Extract the (X, Y) coordinate from the center of the cell holding the provided text.  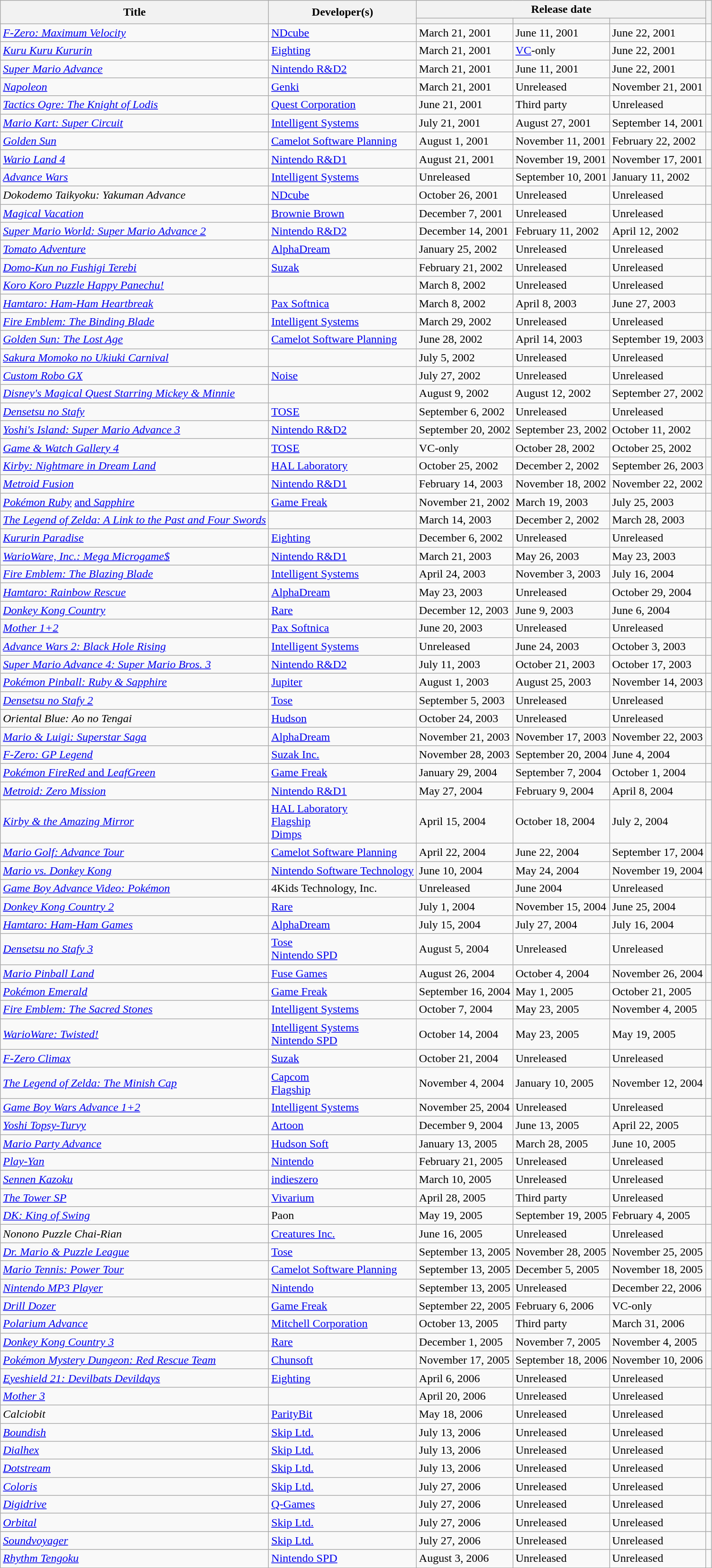
June 6, 2004 (658, 610)
Wario Land 4 (135, 159)
February 14, 2003 (465, 484)
Kirby: Nightmare in Dream Land (135, 466)
DK: King of Swing (135, 1216)
Eyeshield 21: Devilbats Devildays (135, 1378)
October 13, 2005 (465, 1324)
December 6, 2002 (465, 538)
November 4, 2004 (465, 1083)
November 15, 2004 (561, 907)
November 21, 2002 (465, 502)
November 11, 2001 (561, 141)
Pokémon Ruby and Sapphire (135, 502)
October 29, 2004 (658, 592)
June 9, 2003 (561, 610)
August 9, 2002 (465, 394)
Q-Games (343, 1504)
February 6, 2006 (561, 1306)
November 3, 2003 (561, 574)
February 11, 2002 (561, 231)
May 26, 2003 (561, 556)
April 12, 2002 (658, 231)
Suzak Inc. (343, 754)
September 17, 2004 (658, 853)
March 28, 2005 (561, 1143)
August 25, 2003 (561, 682)
Boundish (135, 1432)
Golden Sun: The Lost Age (135, 339)
Nintendo SPD (343, 1559)
November 25, 2005 (658, 1252)
July 11, 2003 (465, 664)
September 6, 2002 (465, 412)
Coloris (135, 1486)
Magical Vacation (135, 213)
January 29, 2004 (465, 772)
March 19, 2003 (561, 502)
November 19, 2001 (561, 159)
Yoshi Topsy-Turvy (135, 1125)
Creatures Inc. (343, 1234)
Digidrive (135, 1504)
Golden Sun (135, 141)
December 5, 2005 (561, 1270)
Paon (343, 1216)
April 22, 2005 (658, 1125)
September 20, 2002 (465, 430)
Yoshi's Island: Super Mario Advance 3 (135, 430)
November 7, 2005 (561, 1342)
Fire Emblem: The Binding Blade (135, 321)
August 1, 2003 (465, 682)
October 18, 2004 (561, 822)
September 23, 2002 (561, 430)
June 2004 (561, 889)
October 4, 2004 (561, 973)
February 9, 2004 (561, 790)
March 29, 2002 (465, 321)
November 10, 2006 (658, 1360)
Mario Pinball Land (135, 973)
Dokodemo Taikyoku: Yakuman Advance (135, 195)
June 22, 2004 (561, 853)
Pokémon Emerald (135, 991)
November 28, 2005 (561, 1252)
Pokémon Pinball: Ruby & Sapphire (135, 682)
November 18, 2005 (658, 1270)
Mitchell Corporation (343, 1324)
March 10, 2005 (465, 1180)
Napoleon (135, 87)
Fire Emblem: The Blazing Blade (135, 574)
Quest Corporation (343, 105)
September 26, 2003 (658, 466)
June 16, 2005 (465, 1234)
Disney's Magical Quest Starring Mickey & Minnie (135, 394)
Hudson Soft (343, 1143)
The Legend of Zelda: The Minish Cap (135, 1083)
July 27, 2004 (561, 925)
Genki (343, 87)
Donkey Kong Country (135, 610)
Rhythm Tengoku (135, 1559)
Game Boy Wars Advance 1+2 (135, 1107)
Advance Wars (135, 177)
September 19, 2003 (658, 339)
April 24, 2003 (465, 574)
Kuru Kuru Kururin (135, 51)
January 13, 2005 (465, 1143)
Drill Dozer (135, 1306)
November 26, 2004 (658, 973)
April 8, 2004 (658, 790)
Sakura Momoko no Ukiuki Carnival (135, 358)
Nintendo Software Technology (343, 871)
December 12, 2003 (465, 610)
WarioWare: Twisted! (135, 1034)
October 7, 2004 (465, 1009)
May 24, 2004 (561, 871)
February 21, 2002 (465, 267)
January 25, 2002 (465, 249)
October 3, 2003 (658, 646)
Release date (561, 9)
Super Mario World: Super Mario Advance 2 (135, 231)
Developer(s) (343, 12)
August 1, 2001 (465, 141)
August 26, 2004 (465, 973)
Metroid: Zero Mission (135, 790)
February 22, 2002 (658, 141)
Game & Watch Gallery 4 (135, 448)
September 7, 2004 (561, 772)
Chunsoft (343, 1360)
September 27, 2002 (658, 394)
October 24, 2003 (465, 718)
September 22, 2005 (465, 1306)
July 1, 2004 (465, 907)
The Tower SP (135, 1198)
August 27, 2001 (561, 123)
Noise (343, 376)
Dotstream (135, 1468)
June 10, 2004 (465, 871)
Metroid Fusion (135, 484)
December 14, 2001 (465, 231)
Polarium Advance (135, 1324)
August 3, 2006 (465, 1559)
October 1, 2004 (658, 772)
July 2, 2004 (658, 822)
October 21, 2004 (465, 1058)
September 18, 2006 (561, 1360)
Dr. Mario & Puzzle League (135, 1252)
May 18, 2006 (465, 1414)
Play-Yan (135, 1162)
WarioWare, Inc.: Mega Microgame$ (135, 556)
December 9, 2004 (465, 1125)
Densetsu no Stafy 3 (135, 949)
Title (135, 12)
June 21, 2001 (465, 105)
Mario Kart: Super Circuit (135, 123)
Koro Koro Puzzle Happy Panechu! (135, 285)
Game Boy Advance Video: Pokémon (135, 889)
May 1, 2005 (561, 991)
June 28, 2002 (465, 339)
Tomato Adventure (135, 249)
Custom Robo GX (135, 376)
Densetsu no Stafy (135, 412)
June 27, 2003 (658, 303)
April 14, 2003 (561, 339)
November 21, 2003 (465, 736)
November 19, 2004 (658, 871)
November 18, 2002 (561, 484)
June 13, 2005 (561, 1125)
Brownie Brown (343, 213)
November 22, 2003 (658, 736)
Calciobit (135, 1414)
Mario Golf: Advance Tour (135, 853)
Fire Emblem: The Sacred Stones (135, 1009)
April 6, 2006 (465, 1378)
April 28, 2005 (465, 1198)
Advance Wars 2: Black Hole Rising (135, 646)
April 20, 2006 (465, 1396)
Kururin Paradise (135, 538)
October 21, 2003 (561, 664)
April 15, 2004 (465, 822)
Donkey Kong Country 3 (135, 1342)
Densetsu no Stafy 2 (135, 700)
November 28, 2003 (465, 754)
Tactics Ogre: The Knight of Lodis (135, 105)
March 14, 2003 (465, 520)
Mother 3 (135, 1396)
August 21, 2001 (465, 159)
September 16, 2004 (465, 991)
September 14, 2001 (658, 123)
October 17, 2003 (658, 664)
September 20, 2004 (561, 754)
ParityBit (343, 1414)
July 25, 2003 (658, 502)
Intelligent SystemsNintendo SPD (343, 1034)
Mother 1+2 (135, 628)
November 17, 2003 (561, 736)
Mario & Luigi: Superstar Saga (135, 736)
Hamtaro: Ham-Ham Games (135, 925)
June 10, 2005 (658, 1143)
Vivarium (343, 1198)
Mario vs. Donkey Kong (135, 871)
November 17, 2001 (658, 159)
Hamtaro: Rainbow Rescue (135, 592)
HAL Laboratory (343, 466)
April 22, 2004 (465, 853)
October 21, 2005 (658, 991)
November 12, 2004 (658, 1083)
July 21, 2001 (465, 123)
HAL LaboratoryFlagshipDimps (343, 822)
November 21, 2001 (658, 87)
September 5, 2003 (465, 700)
July 5, 2002 (465, 358)
October 26, 2001 (465, 195)
4Kids Technology, Inc. (343, 889)
Artoon (343, 1125)
August 5, 2004 (465, 949)
June 20, 2003 (465, 628)
April 8, 2003 (561, 303)
December 1, 2005 (465, 1342)
Pokémon Mystery Dungeon: Red Rescue Team (135, 1360)
March 28, 2003 (658, 520)
Pokémon FireRed and LeafGreen (135, 772)
January 11, 2002 (658, 177)
CapcomFlagship (343, 1083)
June 4, 2004 (658, 754)
Kirby & the Amazing Mirror (135, 822)
October 11, 2002 (658, 430)
October 14, 2004 (465, 1034)
Fuse Games (343, 973)
Hudson (343, 718)
September 19, 2005 (561, 1216)
F-Zero Climax (135, 1058)
June 24, 2003 (561, 646)
November 17, 2005 (465, 1360)
indieszero (343, 1180)
July 27, 2002 (465, 376)
November 22, 2002 (658, 484)
Donkey Kong Country 2 (135, 907)
October 28, 2002 (561, 448)
Super Mario Advance 4: Super Mario Bros. 3 (135, 664)
November 14, 2003 (658, 682)
July 15, 2004 (465, 925)
February 4, 2005 (658, 1216)
November 25, 2004 (465, 1107)
The Legend of Zelda: A Link to the Past and Four Swords (135, 520)
Hamtaro: Ham-Ham Heartbreak (135, 303)
September 10, 2001 (561, 177)
Orbital (135, 1522)
August 12, 2002 (561, 394)
Nintendo MP3 Player (135, 1288)
December 7, 2001 (465, 213)
May 27, 2004 (465, 790)
Dialhex (135, 1450)
Sennen Kazoku (135, 1180)
Super Mario Advance (135, 69)
February 21, 2005 (465, 1162)
Nonono Puzzle Chai-Rian (135, 1234)
March 31, 2006 (658, 1324)
January 10, 2005 (561, 1083)
Mario Tennis: Power Tour (135, 1270)
Oriental Blue: Ao no Tengai (135, 718)
June 25, 2004 (658, 907)
December 22, 2006 (658, 1288)
Mario Party Advance (135, 1143)
ToseNintendo SPD (343, 949)
Soundvoyager (135, 1540)
Domo-Kun no Fushigi Terebi (135, 267)
Jupiter (343, 682)
F-Zero: GP Legend (135, 754)
March 21, 2003 (465, 556)
F-Zero: Maximum Velocity (135, 33)
